Return the (X, Y) coordinate for the center point of the cell that contains the specified text.  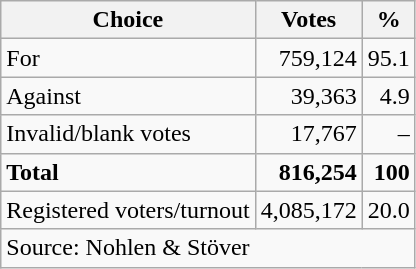
Against (128, 96)
4,085,172 (308, 210)
Invalid/blank votes (128, 134)
Source: Nohlen & Stöver (208, 248)
20.0 (388, 210)
759,124 (308, 58)
816,254 (308, 172)
4.9 (388, 96)
– (388, 134)
Choice (128, 20)
% (388, 20)
100 (388, 172)
17,767 (308, 134)
Total (128, 172)
Votes (308, 20)
For (128, 58)
95.1 (388, 58)
39,363 (308, 96)
Registered voters/turnout (128, 210)
